Return [X, Y] of the center of cell containing provided text 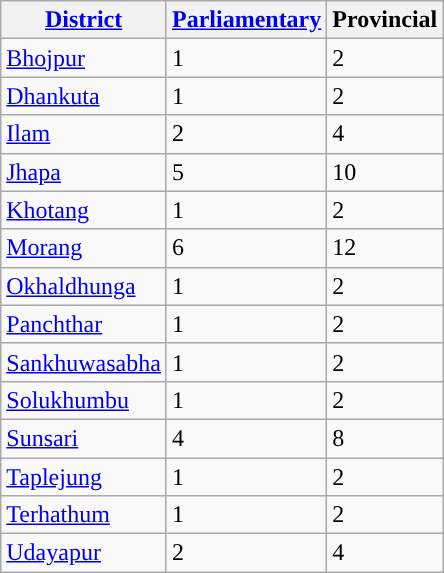
Dhankuta [84, 96]
Morang [84, 248]
12 [385, 248]
Taplejung [84, 477]
6 [246, 248]
Sunsari [84, 438]
Jhapa [84, 172]
District [84, 20]
Okhaldhunga [84, 286]
Sankhuwasabha [84, 362]
Ilam [84, 134]
Khotang [84, 210]
8 [385, 438]
Panchthar [84, 324]
Bhojpur [84, 58]
Provincial [385, 20]
10 [385, 172]
Udayapur [84, 553]
Parliamentary [246, 20]
5 [246, 172]
Solukhumbu [84, 400]
Terhathum [84, 515]
